From the cell containing the given text, extract its center point as (X, Y) coordinate. 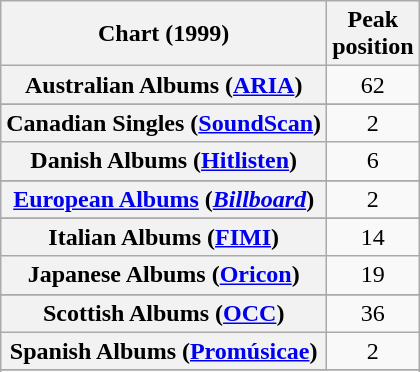
Italian Albums (FIMI) (164, 237)
European Albums (Billboard) (164, 199)
Peakposition (373, 34)
14 (373, 237)
Spanish Albums (Promúsicae) (164, 351)
Danish Albums (Hitlisten) (164, 161)
Scottish Albums (OCC) (164, 313)
36 (373, 313)
Chart (1999) (164, 34)
6 (373, 161)
Australian Albums (ARIA) (164, 85)
62 (373, 85)
Canadian Singles (SoundScan) (164, 123)
Japanese Albums (Oricon) (164, 275)
19 (373, 275)
